Scan for the cell matching the given text and deliver its [X, Y] coordinate at center. 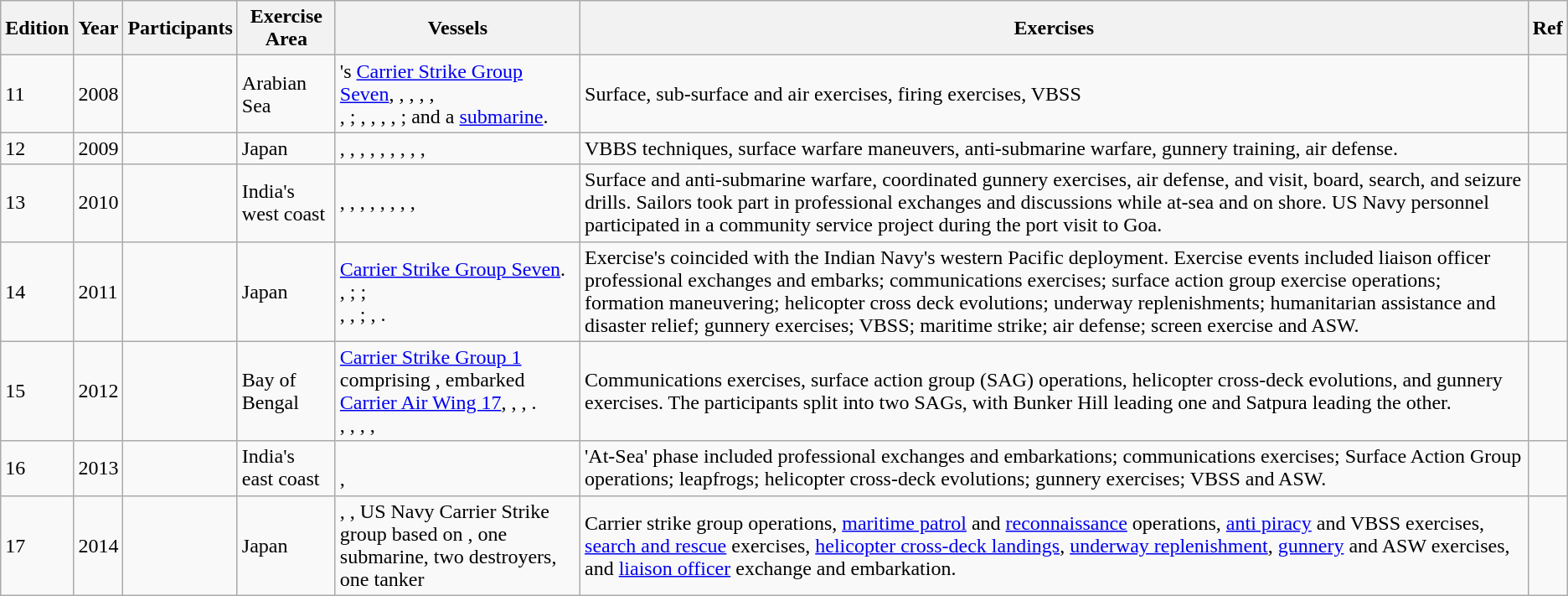
Participants [180, 29]
, , , , , , , , , [457, 148]
12 [37, 148]
2012 [99, 391]
Arabian Sea [286, 94]
Exercise Area [286, 29]
2009 [99, 148]
's Carrier Strike Group Seven, , , , , , ; , , , , ; and a submarine. [457, 94]
Year [99, 29]
VBBS techniques, surface warfare maneuvers, anti-submarine warfare, gunnery training, air defense. [1055, 148]
Edition [37, 29]
17 [37, 545]
2013 [99, 468]
Carrier Strike Group Seven. , ; ; , , ; , . [457, 292]
India's west coast [286, 203]
Carrier Strike Group 1 comprising , embarked Carrier Air Wing 17, , , ., , , , [457, 391]
2011 [99, 292]
15 [37, 391]
, [457, 468]
Bay of Bengal [286, 391]
2008 [99, 94]
Surface, sub-surface and air exercises, firing exercises, VBSS [1055, 94]
11 [37, 94]
Ref [1548, 29]
India's east coast [286, 468]
Exercises [1055, 29]
, , , , , , , , [457, 203]
, , US Navy Carrier Strike group based on , one submarine, two destroyers, one tanker [457, 545]
16 [37, 468]
13 [37, 203]
2010 [99, 203]
Vessels [457, 29]
14 [37, 292]
2014 [99, 545]
